Find where the given text appears and provide that cell's center as (X, Y) coordinate. 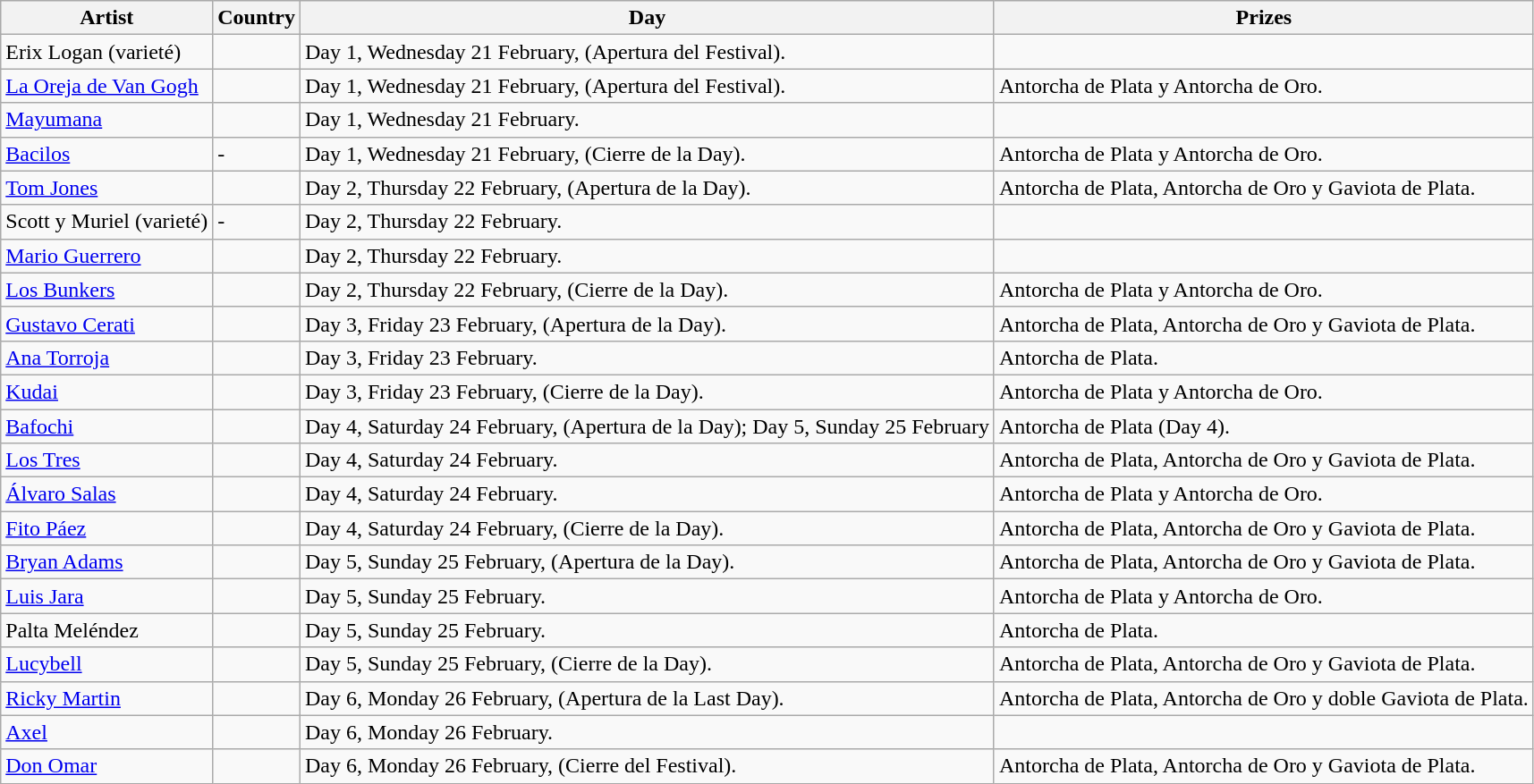
Bafochi (107, 426)
Day 2, Thursday 22 February, (Cierre de la Day). (647, 290)
Day 3, Friday 23 February. (647, 358)
Fito Páez (107, 528)
Ana Torroja (107, 358)
Mayumana (107, 120)
Álvaro Salas (107, 494)
Country (257, 18)
Day 1, Wednesday 21 February, (Cierre de la Day). (647, 154)
Day 5, Sunday 25 February, (Apertura de la Day). (647, 562)
Scott y Muriel (varieté) (107, 222)
Antorcha de Plata, Antorcha de Oro y doble Gaviota de Plata. (1263, 698)
Prizes (1263, 18)
Kudai (107, 392)
Day 6, Monday 26 February, (Apertura de la Last Day). (647, 698)
Palta Meléndez (107, 630)
Ricky Martin (107, 698)
Bacilos (107, 154)
Day 3, Friday 23 February, (Cierre de la Day). (647, 392)
Day 5, Sunday 25 February, (Cierre de la Day). (647, 664)
Day 6, Monday 26 February. (647, 732)
Day (647, 18)
Antorcha de Plata (Day 4). (1263, 426)
La Oreja de Van Gogh (107, 86)
Day 2, Thursday 22 February, (Apertura de la Day). (647, 188)
Luis Jara (107, 596)
Gustavo Cerati (107, 324)
Day 4, Saturday 24 February, (Apertura de la Day); Day 5, Sunday 25 February (647, 426)
Tom Jones (107, 188)
Day 6, Monday 26 February, (Cierre del Festival). (647, 766)
Erix Logan (varieté) (107, 52)
Day 3, Friday 23 February, (Apertura de la Day). (647, 324)
Lucybell (107, 664)
Axel (107, 732)
Don Omar (107, 766)
Los Bunkers (107, 290)
Artist (107, 18)
Mario Guerrero (107, 256)
Los Tres (107, 460)
Day 4, Saturday 24 February, (Cierre de la Day). (647, 528)
Day 1, Wednesday 21 February. (647, 120)
Bryan Adams (107, 562)
